Capture the cell that displays the provided text and extract its [X, Y] central coordinate. 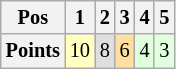
10 [80, 51]
5 [164, 17]
6 [125, 51]
1 [80, 17]
8 [105, 51]
Pos [33, 17]
Points [33, 51]
2 [105, 17]
